Pinpoint the cell where the given text exists, returning its [X, Y] midpoint coordinate. 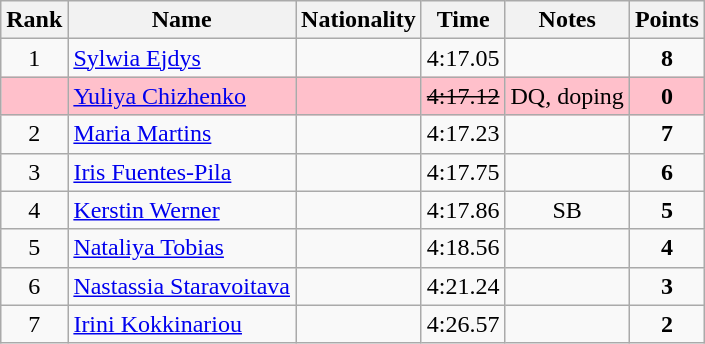
4:17.86 [463, 210]
Rank [34, 20]
SB [567, 210]
Kerstin Werner [182, 210]
Time [463, 20]
Iris Fuentes-Pila [182, 172]
Nastassia Staravoitava [182, 286]
8 [666, 58]
Sylwia Ejdys [182, 58]
DQ, doping [567, 96]
4:18.56 [463, 248]
Yuliya Chizhenko [182, 96]
Nationality [359, 20]
4:17.05 [463, 58]
4:17.23 [463, 134]
4:17.75 [463, 172]
Name [182, 20]
Irini Kokkinariou [182, 324]
1 [34, 58]
Notes [567, 20]
Nataliya Tobias [182, 248]
Maria Martins [182, 134]
4:17.12 [463, 96]
4:26.57 [463, 324]
4:21.24 [463, 286]
0 [666, 96]
Points [666, 20]
